Extract the (x, y) coordinate from the center of the cell holding the provided text.  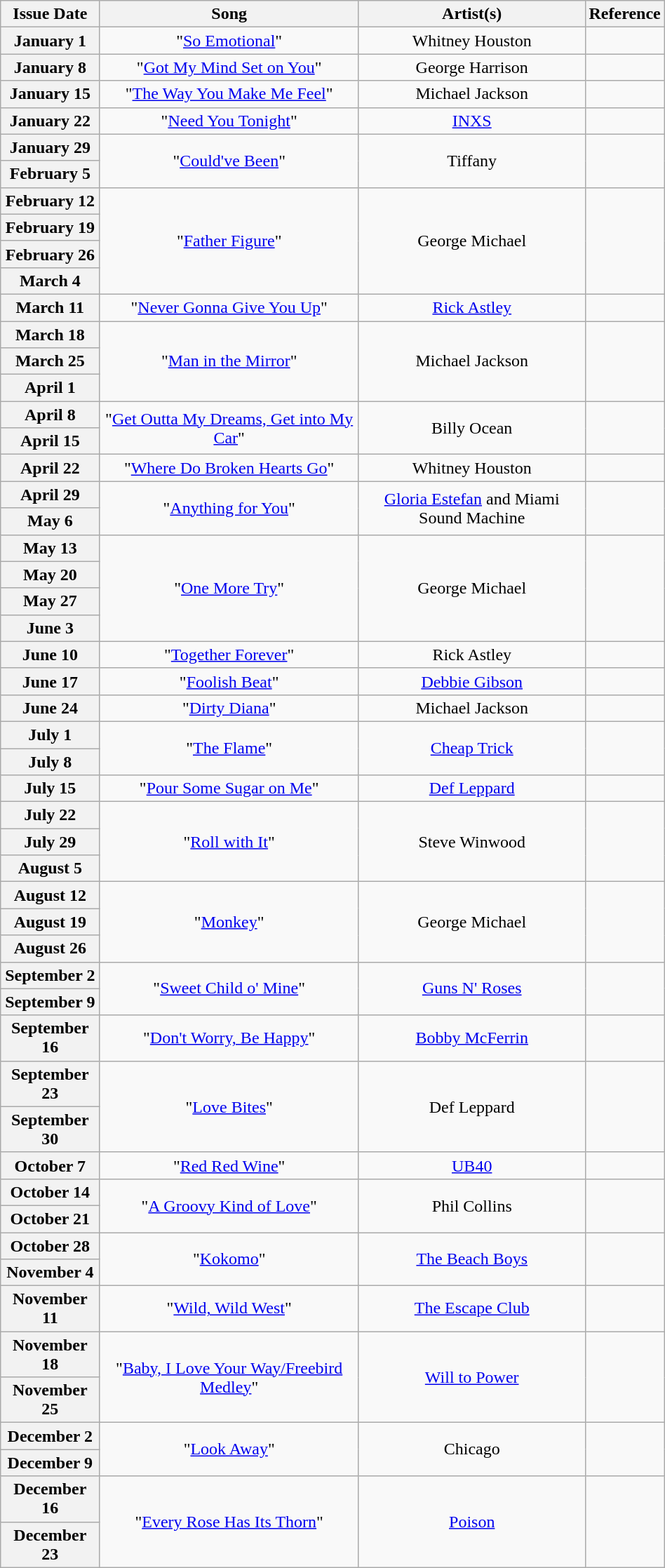
November 25 (51, 1400)
January 29 (51, 147)
Poison (471, 1522)
"Where Do Broken Hearts Go" (229, 468)
Phil Collins (471, 1205)
"Could've Been" (229, 161)
"Pour Some Sugar on Me" (229, 789)
"Look Away" (229, 1449)
"Kokomo" (229, 1259)
"Every Rose Has Its Thorn" (229, 1522)
Will to Power (471, 1377)
February 26 (51, 254)
"Anything for You" (229, 508)
October 28 (51, 1245)
"Foolish Beat" (229, 681)
September 9 (51, 1002)
"Never Gonna Give You Up" (229, 307)
"Man in the Mirror" (229, 361)
October 14 (51, 1192)
"Got My Mind Set on You" (229, 67)
"Wild, Wild West" (229, 1309)
April 15 (51, 441)
April 8 (51, 415)
September 30 (51, 1130)
Debbie Gibson (471, 681)
August 19 (51, 922)
June 10 (51, 655)
February 12 (51, 201)
"Baby, I Love Your Way/Freebird Medley" (229, 1377)
August 12 (51, 895)
"Sweet Child o' Mine" (229, 989)
George Harrison (471, 67)
April 22 (51, 468)
June 24 (51, 708)
August 26 (51, 949)
Guns N' Roses (471, 989)
"So Emotional" (229, 41)
September 2 (51, 975)
Billy Ocean (471, 428)
April 1 (51, 388)
March 18 (51, 335)
October 21 (51, 1219)
"Monkey" (229, 922)
January 1 (51, 41)
December 23 (51, 1545)
July 22 (51, 815)
INXS (471, 121)
January 15 (51, 94)
December 2 (51, 1436)
December 9 (51, 1463)
March 11 (51, 307)
January 8 (51, 67)
Issue Date (51, 14)
May 27 (51, 601)
July 29 (51, 842)
February 5 (51, 174)
UB40 (471, 1165)
September 23 (51, 1083)
"Need You Tonight" (229, 121)
Gloria Estefan and Miami Sound Machine (471, 508)
"Dirty Diana" (229, 708)
"Love Bites" (229, 1106)
May 13 (51, 548)
"The Way You Make Me Feel" (229, 94)
The Escape Club (471, 1309)
July 1 (51, 735)
"The Flame" (229, 748)
August 5 (51, 869)
"Roll with It" (229, 842)
March 4 (51, 281)
June 3 (51, 628)
April 29 (51, 495)
November 11 (51, 1309)
June 17 (51, 681)
February 19 (51, 227)
January 22 (51, 121)
"One More Try" (229, 588)
Chicago (471, 1449)
March 25 (51, 361)
"A Groovy Kind of Love" (229, 1205)
November 18 (51, 1354)
May 20 (51, 575)
May 6 (51, 521)
Artist(s) (471, 14)
July 8 (51, 761)
"Red Red Wine" (229, 1165)
November 4 (51, 1273)
Cheap Trick (471, 748)
October 7 (51, 1165)
September 16 (51, 1038)
"Get Outta My Dreams, Get into My Car" (229, 428)
July 15 (51, 789)
Tiffany (471, 161)
December 16 (51, 1499)
Bobby McFerrin (471, 1038)
Reference (624, 14)
"Together Forever" (229, 655)
Song (229, 14)
Steve Winwood (471, 842)
"Father Figure" (229, 241)
The Beach Boys (471, 1259)
"Don't Worry, Be Happy" (229, 1038)
